For the text-containing cell, return its midpoint in [x, y] coordinate format. 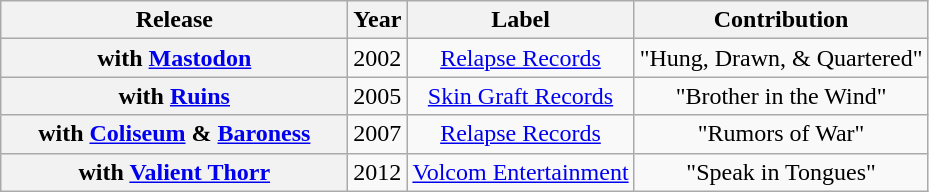
Year [378, 20]
Contribution [781, 20]
Skin Graft Records [520, 96]
with Ruins [174, 96]
with Coliseum & Baroness [174, 134]
"Rumors of War" [781, 134]
Release [174, 20]
with Valient Thorr [174, 172]
2007 [378, 134]
"Hung, Drawn, & Quartered" [781, 58]
"Brother in the Wind" [781, 96]
"Speak in Tongues" [781, 172]
2012 [378, 172]
Label [520, 20]
with Mastodon [174, 58]
Volcom Entertainment [520, 172]
2005 [378, 96]
2002 [378, 58]
